Output the (x, y) coordinate of the center of the cell containing the given text.  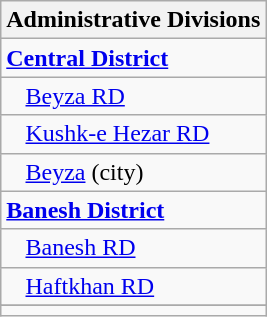
Beyza (city) (134, 172)
Banesh District (134, 210)
Beyza RD (134, 96)
Kushk-e Hezar RD (134, 134)
Administrative Divisions (134, 20)
Central District (134, 58)
Haftkhan RD (134, 286)
Banesh RD (134, 248)
